Locate the cell with the specified text and output its [X, Y] center coordinate. 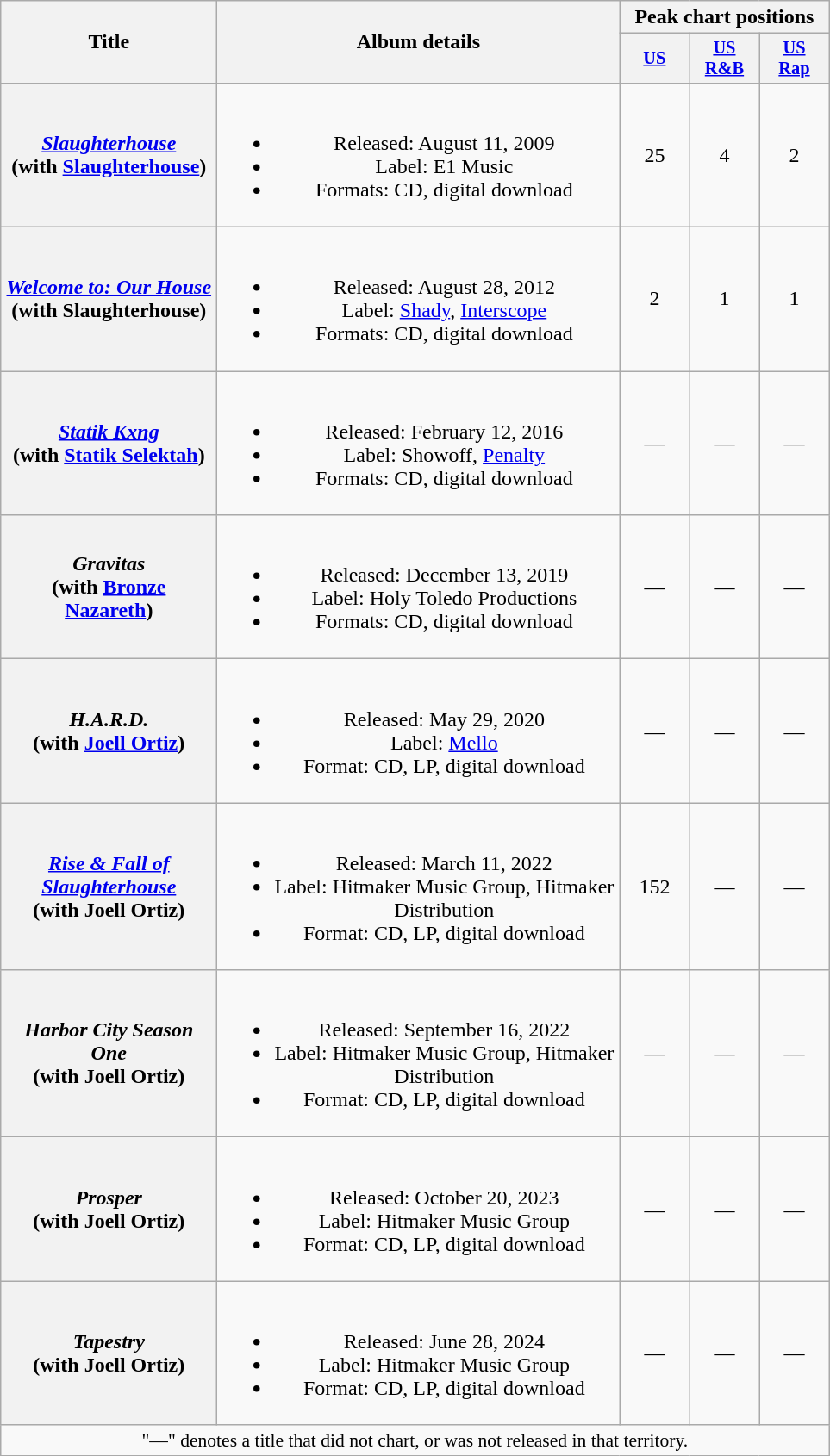
USRap [795, 59]
4 [724, 155]
Released: June 28, 2024Label: Hitmaker Music GroupFormat: CD, LP, digital download [419, 1353]
Released: August 11, 2009Label: E1 MusicFormats: CD, digital download [419, 155]
Album details [419, 42]
Slaughterhouse(with Slaughterhouse) [109, 155]
H.A.R.D. (with Joell Ortiz) [109, 731]
Harbor City Season One(with Joell Ortiz) [109, 1054]
Welcome to: Our House(with Slaughterhouse) [109, 300]
Tapestry(with Joell Ortiz) [109, 1353]
Released: October 20, 2023Label: Hitmaker Music GroupFormat: CD, LP, digital download [419, 1210]
Released: February 12, 2016Label: Showoff, PenaltyFormats: CD, digital download [419, 443]
Released: August 28, 2012Label: Shady, InterscopeFormats: CD, digital download [419, 300]
USR&B [724, 59]
Released: December 13, 2019Label: Holy Toledo ProductionsFormats: CD, digital download [419, 588]
Released: September 16, 2022Label: Hitmaker Music Group, Hitmaker DistributionFormat: CD, LP, digital download [419, 1054]
Prosper(with Joell Ortiz) [109, 1210]
Peak chart positions [724, 17]
"—" denotes a title that did not chart, or was not released in that territory. [415, 1440]
152 [655, 887]
US [655, 59]
Rise & Fall of Slaughterhouse(with Joell Ortiz) [109, 887]
25 [655, 155]
Statik Kxng(with Statik Selektah) [109, 443]
Released: March 11, 2022Label: Hitmaker Music Group, Hitmaker DistributionFormat: CD, LP, digital download [419, 887]
Released: May 29, 2020Label: MelloFormat: CD, LP, digital download [419, 731]
Title [109, 42]
Gravitas(with Bronze Nazareth) [109, 588]
